Locate the cell with the specified text and output its [x, y] center coordinate. 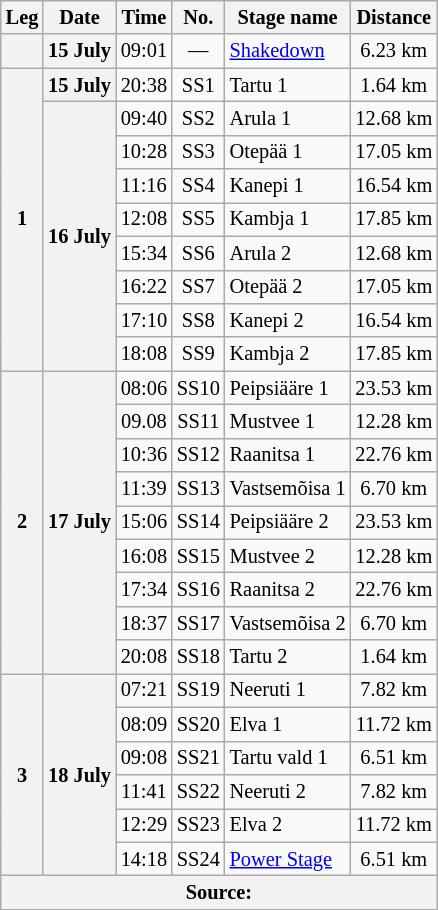
11:16 [144, 186]
SS18 [198, 657]
2 [22, 522]
Otepää 1 [288, 152]
SS20 [198, 724]
SS6 [198, 253]
No. [198, 17]
09:08 [144, 758]
17:10 [144, 320]
3 [22, 774]
Kanepi 1 [288, 186]
Source: [219, 892]
16 July [80, 236]
SS7 [198, 287]
Arula 1 [288, 118]
Tartu vald 1 [288, 758]
SS10 [198, 388]
07:21 [144, 690]
14:18 [144, 859]
08:06 [144, 388]
SS17 [198, 623]
09:40 [144, 118]
16:22 [144, 287]
Arula 2 [288, 253]
20:38 [144, 85]
SS11 [198, 421]
SS9 [198, 354]
Distance [394, 17]
12:29 [144, 825]
09:01 [144, 51]
Raanitsa 2 [288, 589]
18 July [80, 774]
20:08 [144, 657]
10:36 [144, 455]
SS1 [198, 85]
Raanitsa 1 [288, 455]
SS12 [198, 455]
SS19 [198, 690]
15:06 [144, 522]
18:08 [144, 354]
6.23 km [394, 51]
Time [144, 17]
1 [22, 220]
SS4 [198, 186]
Stage name [288, 17]
SS13 [198, 489]
— [198, 51]
Shakedown [288, 51]
SS14 [198, 522]
17:34 [144, 589]
SS23 [198, 825]
Power Stage [288, 859]
08:09 [144, 724]
Vastsemõisa 2 [288, 623]
09.08 [144, 421]
Neeruti 1 [288, 690]
SS3 [198, 152]
18:37 [144, 623]
17 July [80, 522]
Date [80, 17]
Kambja 1 [288, 219]
Vastsemõisa 1 [288, 489]
SS21 [198, 758]
Kambja 2 [288, 354]
Peipsiääre 2 [288, 522]
SS8 [198, 320]
12:08 [144, 219]
SS24 [198, 859]
11:41 [144, 791]
Mustvee 2 [288, 556]
15:34 [144, 253]
Leg [22, 17]
Peipsiääre 1 [288, 388]
Neeruti 2 [288, 791]
SS5 [198, 219]
Elva 2 [288, 825]
SS16 [198, 589]
Tartu 2 [288, 657]
Kanepi 2 [288, 320]
SS22 [198, 791]
Mustvee 1 [288, 421]
10:28 [144, 152]
Elva 1 [288, 724]
Otepää 2 [288, 287]
SS15 [198, 556]
11:39 [144, 489]
Tartu 1 [288, 85]
16:08 [144, 556]
SS2 [198, 118]
